Find where the given text appears and provide that cell's center as (x, y) coordinate. 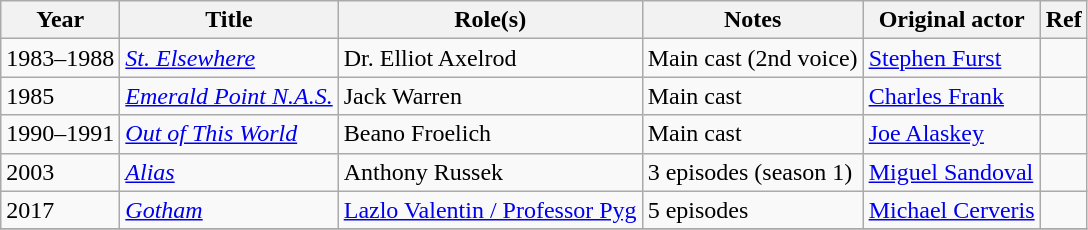
Role(s) (490, 20)
Gotham (229, 210)
2003 (60, 172)
1990–1991 (60, 134)
1985 (60, 96)
Anthony Russek (490, 172)
3 episodes (season 1) (752, 172)
Original actor (952, 20)
Year (60, 20)
Michael Cerveris (952, 210)
Title (229, 20)
Beano Froelich (490, 134)
St. Elsewhere (229, 58)
Notes (752, 20)
Alias (229, 172)
Jack Warren (490, 96)
Dr. Elliot Axelrod (490, 58)
Stephen Furst (952, 58)
Joe Alaskey (952, 134)
Out of This World (229, 134)
5 episodes (752, 210)
Miguel Sandoval (952, 172)
1983–1988 (60, 58)
Emerald Point N.A.S. (229, 96)
Main cast (2nd voice) (752, 58)
Lazlo Valentin / Professor Pyg (490, 210)
Ref (1064, 20)
2017 (60, 210)
Charles Frank (952, 96)
